Search for the cell housing the specified text and yield its [X, Y] center coordinate. 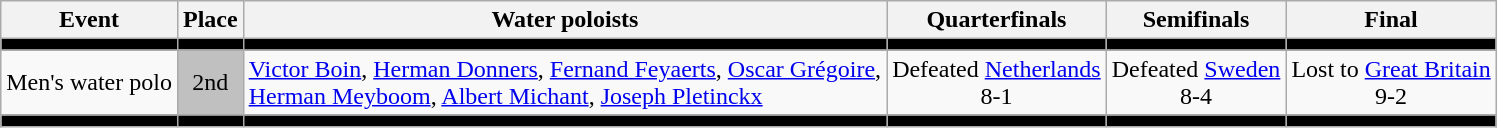
Semifinals [1196, 20]
Victor Boin, Herman Donners, Fernand Feyaerts, Oscar Grégoire, Herman Meyboom, Albert Michant, Joseph Pletinckx [564, 82]
Defeated Netherlands 8-1 [997, 82]
Lost to Great Britain 9-2 [1391, 82]
Water poloists [564, 20]
Event [90, 20]
Defeated Sweden 8-4 [1196, 82]
Quarterfinals [997, 20]
Men's water polo [90, 82]
Final [1391, 20]
Place [210, 20]
2nd [210, 82]
